Detect which cell encompasses the target text, then output its [x, y] center coordinate. 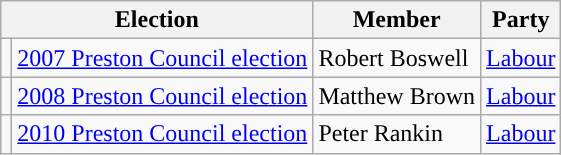
2010 Preston Council election [162, 134]
Matthew Brown [397, 96]
Member [397, 20]
Election [157, 20]
2008 Preston Council election [162, 96]
Peter Rankin [397, 134]
Party [521, 20]
Robert Boswell [397, 58]
2007 Preston Council election [162, 58]
